Return the (X, Y) coordinate for the center point of the cell that contains the specified text.  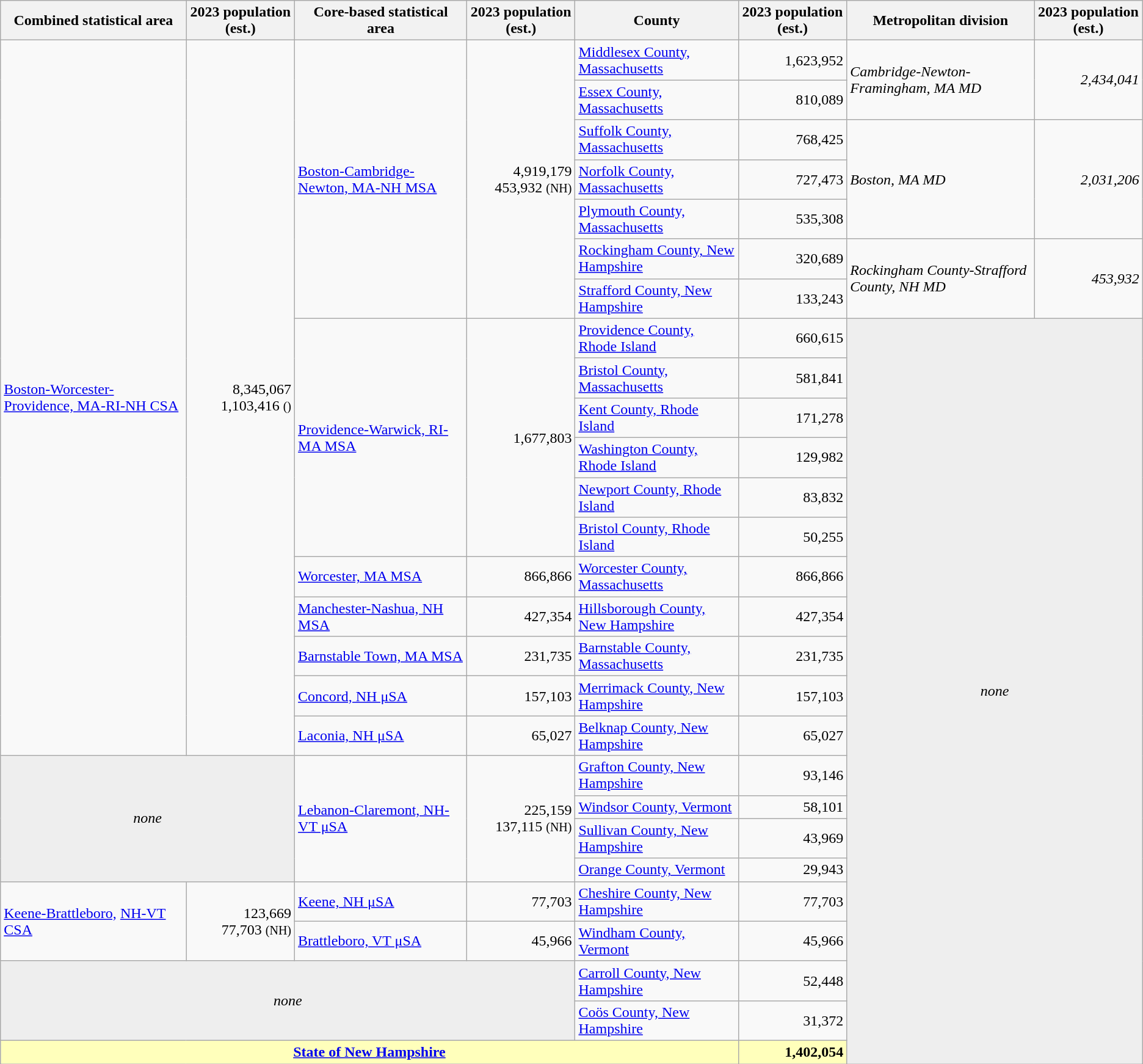
Cheshire County, New Hampshire (657, 902)
Barnstable Town, MA MSA (381, 656)
133,243 (793, 298)
1,623,952 (793, 60)
29,943 (793, 870)
83,832 (793, 497)
State of New Hampshire (369, 1052)
Concord, NH μSA (381, 696)
Carroll County, New Hampshire (657, 981)
Washington County, Rhode Island (657, 457)
Coös County, New Hampshire (657, 1020)
Kent County, Rhode Island (657, 418)
Providence County, Rhode Island (657, 338)
768,425 (793, 139)
Orange County, Vermont (657, 870)
535,308 (793, 219)
4,919,179453,932 (NH) (521, 180)
Windsor County, Vermont (657, 807)
1,402,054 (793, 1052)
Providence-Warwick, RI-MA MSA (381, 437)
Manchester-Nashua, NH MSA (381, 617)
County (657, 21)
50,255 (793, 537)
Laconia, NH μSA (381, 735)
727,473 (793, 180)
581,841 (793, 377)
Boston-Worcester-Providence, MA-RI-NH CSA (93, 398)
123,66977,703 (NH) (241, 921)
Plymouth County, Massachusetts (657, 219)
Bristol County, Rhode Island (657, 537)
31,372 (793, 1020)
Rockingham County-Strafford County, NH MD (940, 279)
Brattleboro, VT μSA (381, 941)
660,615 (793, 338)
Essex County, Massachusetts (657, 100)
2,031,206 (1089, 180)
43,969 (793, 838)
171,278 (793, 418)
Combined statistical area (93, 21)
Middlesex County, Massachusetts (657, 60)
Suffolk County, Massachusetts (657, 139)
Keene-Brattleboro, NH-VT CSA (93, 921)
Norfolk County, Massachusetts (657, 180)
Keene, NH μSA (381, 902)
Boston, MA MD (940, 180)
225,159137,115 (NH) (521, 818)
Lebanon-Claremont, NH-VT μSA (381, 818)
1,677,803 (521, 437)
Worcester County, Massachusetts (657, 577)
Metropolitan division (940, 21)
Windham County, Vermont (657, 941)
58,101 (793, 807)
52,448 (793, 981)
320,689 (793, 259)
Strafford County, New Hampshire (657, 298)
Bristol County, Massachusetts (657, 377)
Belknap County, New Hampshire (657, 735)
810,089 (793, 100)
Barnstable County, Massachusetts (657, 656)
Boston-Cambridge-Newton, MA-NH MSA (381, 180)
Sullivan County, New Hampshire (657, 838)
129,982 (793, 457)
Hillsborough County, New Hampshire (657, 617)
Rockingham County, New Hampshire (657, 259)
Newport County, Rhode Island (657, 497)
Grafton County, New Hampshire (657, 776)
2,434,041 (1089, 80)
Merrimack County, New Hampshire (657, 696)
Worcester, MA MSA (381, 577)
93,146 (793, 776)
453,932 (1089, 279)
Core-based statistical area (381, 21)
8,345,0671,103,416 () (241, 398)
Cambridge-Newton-Framingham, MA MD (940, 80)
